Identify which cell holds the provided text, then report its [X, Y] central coordinate. 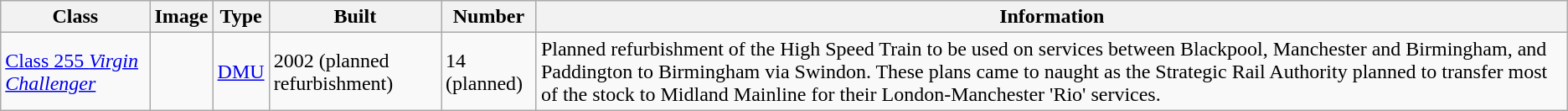
Type [241, 17]
Built [355, 17]
DMU [241, 71]
Information [1052, 17]
Image [181, 17]
2002 (planned refurbishment) [355, 71]
14 (planned) [489, 71]
Number [489, 17]
Class [75, 17]
Class 255 Virgin Challenger [75, 71]
